Find where the given text appears and provide that cell's center as (x, y) coordinate. 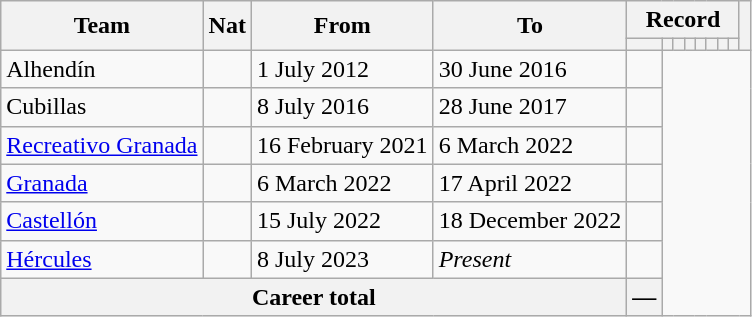
16 February 2021 (342, 145)
— (644, 297)
18 December 2022 (530, 221)
Record (683, 20)
15 July 2022 (342, 221)
Present (530, 259)
28 June 2017 (530, 107)
Recreativo Granada (102, 145)
Hércules (102, 259)
To (530, 26)
Career total (314, 297)
From (342, 26)
17 April 2022 (530, 183)
8 July 2016 (342, 107)
8 July 2023 (342, 259)
Alhendín (102, 69)
Cubillas (102, 107)
30 June 2016 (530, 69)
Granada (102, 183)
1 July 2012 (342, 69)
Nat (227, 26)
Castellón (102, 221)
Team (102, 26)
